Output the [x, y] coordinate of the center of the cell containing the given text.  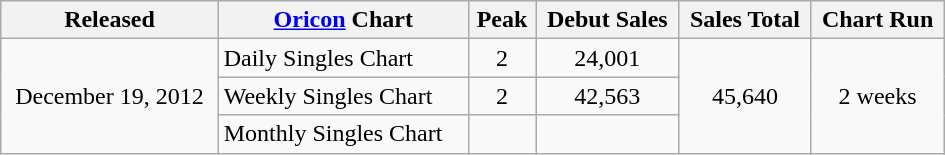
45,640 [745, 96]
Weekly Singles Chart [343, 96]
Daily Singles Chart [343, 58]
Peak [502, 20]
Released [110, 20]
42,563 [608, 96]
Chart Run [878, 20]
Monthly Singles Chart [343, 134]
Oricon Chart [343, 20]
2 weeks [878, 96]
December 19, 2012 [110, 96]
24,001 [608, 58]
Debut Sales [608, 20]
Sales Total [745, 20]
